Identify which cell holds the provided text, then report its [X, Y] central coordinate. 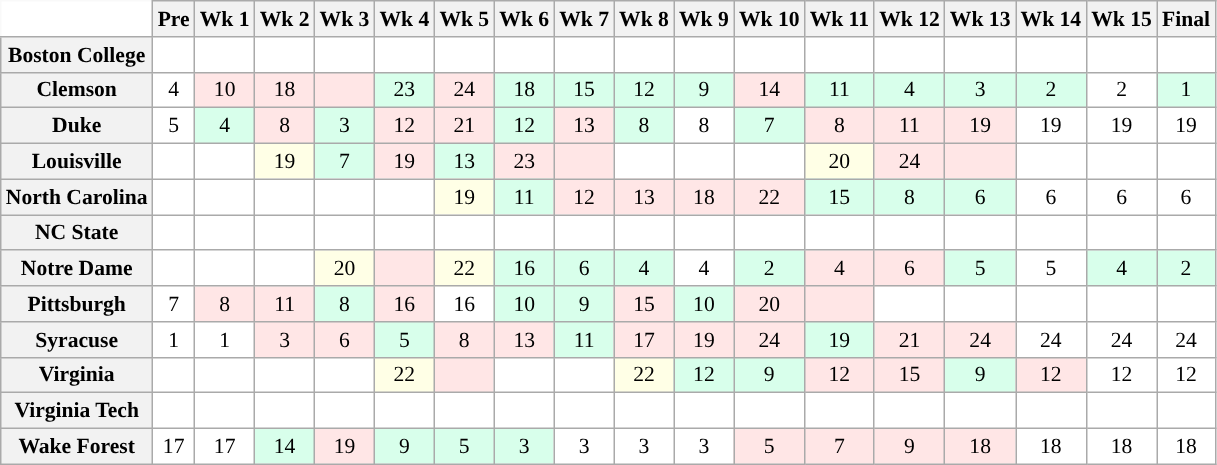
Pittsburgh [77, 304]
Boston College [77, 55]
Wk 9 [704, 19]
Wk 7 [584, 19]
Syracuse [77, 340]
Wk 3 [345, 19]
Wk 14 [1052, 19]
NC State [77, 233]
Wk 1 [225, 19]
Final [1186, 19]
Wk 8 [644, 19]
Notre Dame [77, 269]
Pre [174, 19]
Clemson [77, 90]
Wk 6 [524, 19]
Wk 5 [464, 19]
Virginia Tech [77, 411]
Wk 4 [404, 19]
Wk 10 [770, 19]
North Carolina [77, 197]
Wk 13 [980, 19]
Wk 2 [285, 19]
Wake Forest [77, 447]
Wk 11 [840, 19]
Wk 12 [910, 19]
Duke [77, 126]
Virginia [77, 375]
Louisville [77, 162]
Wk 15 [1122, 19]
